Output the [x, y] coordinate of the center of the cell containing the given text.  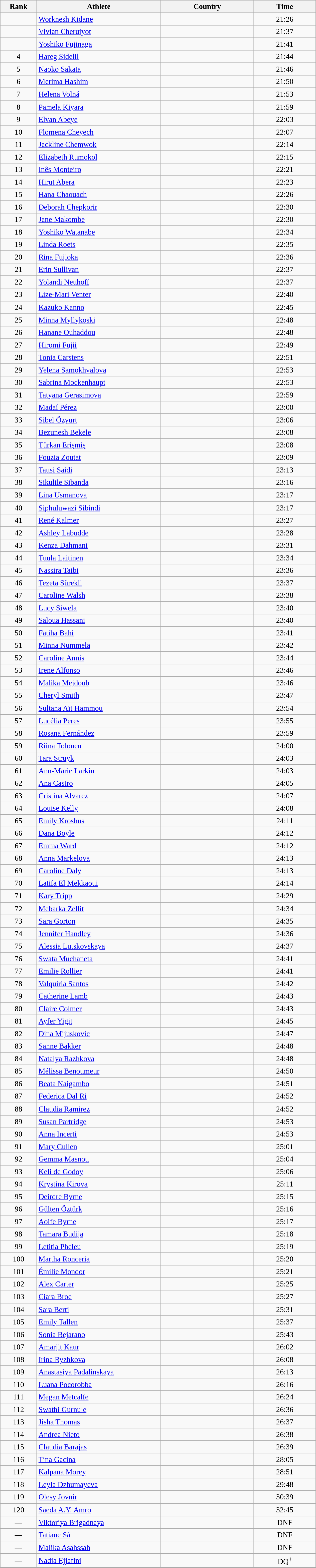
Latifa El Mekkaoui [99, 883]
Kalpana Morey [99, 1472]
94 [19, 1184]
23:42 [285, 645]
Alex Carter [99, 1284]
Minna Myllykoski [99, 320]
68 [19, 858]
Emma Ward [99, 846]
73 [19, 921]
22:14 [285, 144]
31 [19, 395]
28 [19, 358]
Mélissa Benoumeur [99, 1071]
75 [19, 946]
54 [19, 683]
44 [19, 558]
Lina Usmanova [99, 495]
46 [19, 583]
Türkan Erişmiş [99, 445]
22:59 [285, 395]
Flomena Cheyech [99, 132]
Ayfer Yigit [99, 1021]
21:44 [285, 57]
98 [19, 1234]
24:35 [285, 921]
Mebarka Zellit [99, 909]
118 [19, 1485]
Claire Colmer [99, 1009]
34 [19, 432]
Sibel Özyurt [99, 420]
Cristina Alvarez [99, 796]
Yolandi Neuhoff [99, 282]
27 [19, 345]
22:51 [285, 358]
Saloua Hassani [99, 620]
86 [19, 1084]
23:13 [285, 470]
Caroline Daly [99, 871]
26:24 [285, 1397]
23:47 [285, 696]
Tuula Laitinen [99, 558]
105 [19, 1322]
26:02 [285, 1347]
Tina Gacina [99, 1460]
Bezunesh Bekele [99, 432]
Emilie Rollier [99, 971]
Merima Hashim [99, 82]
Tezeta Sürekli [99, 583]
Leyla Dzhumayeva [99, 1485]
23:27 [285, 520]
24:08 [285, 808]
25:11 [285, 1184]
95 [19, 1196]
Gemma Masnou [99, 1159]
79 [19, 996]
57 [19, 721]
101 [19, 1272]
120 [19, 1510]
Megan Metcalfe [99, 1397]
Kary Tripp [99, 896]
Jane Makombe [99, 220]
Luana Pocorobba [99, 1384]
22:23 [285, 182]
Elvan Abeye [99, 119]
48 [19, 608]
112 [19, 1409]
Cheryl Smith [99, 696]
Natalya Razhkova [99, 1059]
Olesy Jovnir [99, 1497]
24:45 [285, 1021]
Jennifer Handley [99, 934]
81 [19, 1021]
Alessia Lutskovskaya [99, 946]
25:17 [285, 1222]
Emily Kroshus [99, 821]
18 [19, 232]
45 [19, 570]
Kazuko Kanno [99, 307]
36 [19, 457]
102 [19, 1284]
Deborah Chepkorir [99, 207]
74 [19, 934]
38 [19, 483]
22 [19, 282]
5 [19, 69]
84 [19, 1059]
26:13 [285, 1372]
24:50 [285, 1071]
Hirut Abera [99, 182]
25:25 [285, 1284]
Rank [19, 7]
Malika Mejdoub [99, 683]
83 [19, 1046]
55 [19, 696]
21 [19, 270]
58 [19, 733]
24:37 [285, 946]
Susan Partridge [99, 1122]
Pamela Kiyara [99, 107]
Dina Mijuskovic [99, 1034]
Deirdre Byrne [99, 1196]
Tausi Saidi [99, 470]
Sultana Aït Hammou [99, 708]
113 [19, 1422]
Rosana Fernández [99, 733]
Irina Ryzhkova [99, 1359]
Jisha Thomas [99, 1422]
Jackline Chemwok [99, 144]
Riina Tolonen [99, 746]
26:37 [285, 1422]
23:37 [285, 583]
22:49 [285, 345]
Nadia Ejjafini [99, 1561]
Tamara Budija [99, 1234]
Lize-Mari Venter [99, 295]
Tonia Carstens [99, 358]
37 [19, 470]
Yoshiko Fujinaga [99, 44]
32:45 [285, 1510]
Caroline Walsh [99, 595]
23:41 [285, 633]
Sikulile Sibanda [99, 483]
6 [19, 82]
23:59 [285, 733]
39 [19, 495]
Mary Cullen [99, 1147]
41 [19, 520]
Swathi Gurnule [99, 1409]
Caroline Annis [99, 658]
52 [19, 658]
Hana Chaouach [99, 195]
22:40 [285, 295]
85 [19, 1071]
22:07 [285, 132]
23:28 [285, 533]
51 [19, 645]
91 [19, 1147]
25:19 [285, 1247]
Time [285, 7]
Anna Incerti [99, 1134]
24:00 [285, 746]
103 [19, 1297]
108 [19, 1359]
82 [19, 1034]
Aoife Byrne [99, 1222]
87 [19, 1097]
17 [19, 220]
97 [19, 1222]
Fatiha Bahi [99, 633]
21:37 [285, 32]
47 [19, 595]
50 [19, 633]
Swata Muchaneta [99, 959]
Ciara Broe [99, 1297]
11 [19, 144]
25:16 [285, 1209]
Hiromi Fujii [99, 345]
25:43 [285, 1334]
25:27 [285, 1297]
26:38 [285, 1435]
10 [19, 132]
Letitia Pheleu [99, 1247]
63 [19, 796]
119 [19, 1497]
Krystina Kirova [99, 1184]
Sonia Bejarano [99, 1334]
Federica Dal Ri [99, 1097]
32 [19, 407]
116 [19, 1460]
71 [19, 896]
Viktoriya Brigadnaya [99, 1522]
24:51 [285, 1084]
115 [19, 1447]
26:39 [285, 1447]
20 [19, 257]
62 [19, 783]
Beata Naigambo [99, 1084]
Ana Castro [99, 783]
Sara Berti [99, 1309]
Louise Kelly [99, 808]
25:21 [285, 1272]
Linda Roets [99, 245]
24:34 [285, 909]
Claudia Barajas [99, 1447]
26:36 [285, 1409]
26:08 [285, 1359]
Athlete [99, 7]
70 [19, 883]
Anastasiya Padalinskaya [99, 1372]
96 [19, 1209]
23:44 [285, 658]
30 [19, 383]
23:55 [285, 721]
Yoshiko Watanabe [99, 232]
Keli de Godoy [99, 1172]
16 [19, 207]
25:37 [285, 1322]
23 [19, 295]
Madaí Pérez [99, 407]
21:46 [285, 69]
22:34 [285, 232]
49 [19, 620]
29 [19, 370]
Amarjit Kaur [99, 1347]
21:50 [285, 82]
Hanane Ouhaddou [99, 332]
66 [19, 833]
21:41 [285, 44]
Ann-Marie Larkin [99, 771]
Valquíria Santos [99, 984]
26:16 [285, 1384]
Naoko Sakata [99, 69]
23:09 [285, 457]
24:05 [285, 783]
60 [19, 758]
117 [19, 1472]
77 [19, 971]
25:20 [285, 1259]
Nassira Taibi [99, 570]
23:38 [285, 595]
42 [19, 533]
Malika Asahssah [99, 1547]
22:03 [285, 119]
25:06 [285, 1172]
Worknesh Kidane [99, 19]
64 [19, 808]
114 [19, 1435]
28:05 [285, 1460]
Sanne Bakker [99, 1046]
René Kalmer [99, 520]
23:36 [285, 570]
Sara Gorton [99, 921]
4 [19, 57]
Dana Boyle [99, 833]
104 [19, 1309]
Vivian Cheruiyot [99, 32]
56 [19, 708]
Tara Struyk [99, 758]
Anna Markelova [99, 858]
Kenza Dahmani [99, 545]
25:15 [285, 1196]
23:00 [285, 407]
23:16 [285, 483]
107 [19, 1347]
25:18 [285, 1234]
Catherine Lamb [99, 996]
24:29 [285, 896]
25:01 [285, 1147]
22:35 [285, 245]
22:26 [285, 195]
Hareg Sidelil [99, 57]
67 [19, 846]
35 [19, 445]
22:15 [285, 157]
61 [19, 771]
24:47 [285, 1034]
25 [19, 320]
23:54 [285, 708]
Andrea Nieto [99, 1435]
40 [19, 508]
100 [19, 1259]
106 [19, 1334]
22:21 [285, 170]
24 [19, 307]
Lucy Siwela [99, 608]
8 [19, 107]
Sabrina Mockenhaupt [99, 383]
12 [19, 157]
Irene Alfonso [99, 670]
29:48 [285, 1485]
15 [19, 195]
Tatiane Sá [99, 1535]
21:26 [285, 19]
21:59 [285, 107]
22:36 [285, 257]
24:07 [285, 796]
80 [19, 1009]
109 [19, 1372]
88 [19, 1109]
99 [19, 1247]
Emily Tallen [99, 1322]
Tatyana Gerasimova [99, 395]
Siphuluwazi Sibindi [99, 508]
90 [19, 1134]
Helena Volná [99, 94]
72 [19, 909]
Martha Ronceria [99, 1259]
26 [19, 332]
25:04 [285, 1159]
24:14 [285, 883]
19 [19, 245]
Claudia Ramirez [99, 1109]
Country [207, 7]
110 [19, 1384]
30:39 [285, 1497]
23:34 [285, 558]
DQ† [285, 1561]
24:11 [285, 821]
78 [19, 984]
53 [19, 670]
13 [19, 170]
Gülten Öztürk [99, 1209]
28:51 [285, 1472]
33 [19, 420]
92 [19, 1159]
Yelena Samokhvalova [99, 370]
25:31 [285, 1309]
69 [19, 871]
93 [19, 1172]
Inês Monteiro [99, 170]
Erin Sullivan [99, 270]
Rina Fujioka [99, 257]
24:36 [285, 934]
14 [19, 182]
21:53 [285, 94]
65 [19, 821]
43 [19, 545]
76 [19, 959]
22:45 [285, 307]
23:31 [285, 545]
111 [19, 1397]
Lucélia Peres [99, 721]
Fouzia Zoutat [99, 457]
7 [19, 94]
59 [19, 746]
23:06 [285, 420]
Ashley Labudde [99, 533]
Émilie Mondor [99, 1272]
24:42 [285, 984]
9 [19, 119]
Saeda A.Y. Amro [99, 1510]
89 [19, 1122]
Elizabeth Rumokol [99, 157]
Minna Nummela [99, 645]
